Find where the given text appears and provide that cell's center as (x, y) coordinate. 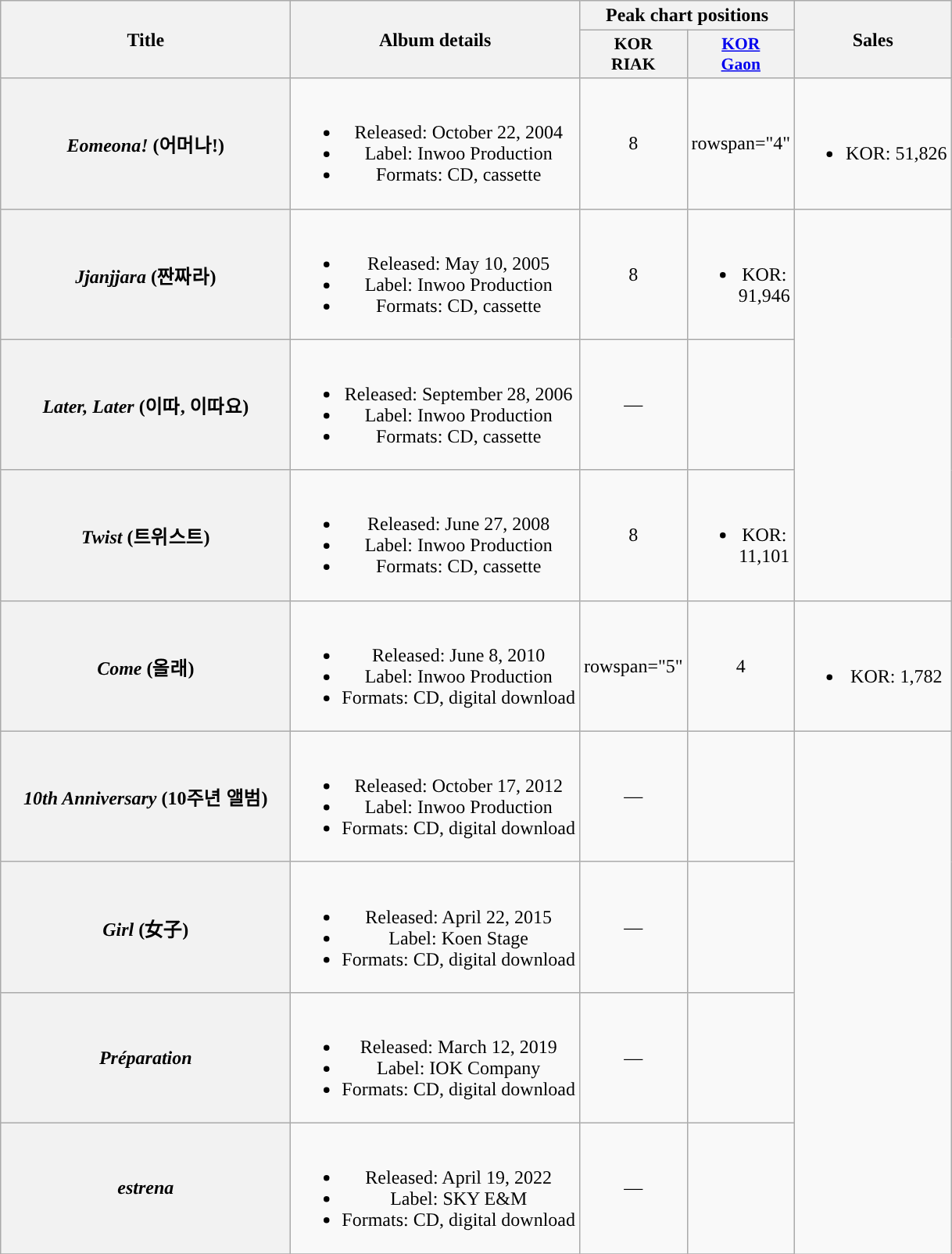
4 (741, 666)
KOR: 1,782 (873, 666)
10th Anniversary (10주년 앨범) (145, 796)
Released: May 10, 2005Label: Inwoo ProductionFormats: CD, cassette (435, 274)
KORRIAK (634, 55)
Peak chart positions (688, 16)
rowspan="5" (634, 666)
Come (올래) (145, 666)
KOR: 91,946 (741, 274)
Released: October 22, 2004Label: Inwoo ProductionFormats: CD, cassette (435, 144)
Préparation (145, 1057)
Released: June 27, 2008Label: Inwoo ProductionFormats: CD, cassette (435, 535)
Jjanjjara (짠짜라) (145, 274)
Released: October 17, 2012Label: Inwoo ProductionFormats: CD, digital download (435, 796)
estrena (145, 1188)
Sales (873, 39)
Released: June 8, 2010Label: Inwoo ProductionFormats: CD, digital download (435, 666)
Title (145, 39)
KOR: 51,826 (873, 144)
Eomeona! (어머나!) (145, 144)
Twist (트위스트) (145, 535)
KORGaon (741, 55)
Released: March 12, 2019Label: IOK CompanyFormats: CD, digital download (435, 1057)
Released: April 22, 2015Label: Koen StageFormats: CD, digital download (435, 927)
KOR: 11,101 (741, 535)
Released: April 19, 2022Label: SKY E&MFormats: CD, digital download (435, 1188)
Later, Later (이따, 이따요) (145, 405)
Girl (女子) (145, 927)
Album details (435, 39)
Released: September 28, 2006Label: Inwoo ProductionFormats: CD, cassette (435, 405)
rowspan="4" (741, 144)
